Locate the cell with the specified text and output its (X, Y) center coordinate. 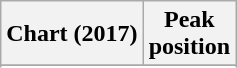
Peakposition (189, 34)
Chart (2017) (72, 34)
